Locate the cell with the specified text and output its [x, y] center coordinate. 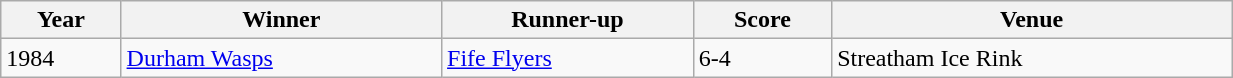
1984 [61, 58]
Venue [1032, 20]
Streatham Ice Rink [1032, 58]
6-4 [762, 58]
Fife Flyers [568, 58]
Durham Wasps [282, 58]
Year [61, 20]
Score [762, 20]
Runner-up [568, 20]
Winner [282, 20]
